Provide the (X, Y) coordinate of the cell's center where the given text is located.  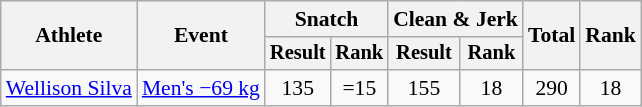
155 (424, 88)
Athlete (69, 36)
Snatch (326, 19)
Wellison Silva (69, 88)
=15 (360, 88)
290 (552, 88)
Event (201, 36)
135 (298, 88)
Total (552, 36)
Clean & Jerk (456, 19)
Men's −69 kg (201, 88)
